Locate the cell with the specified text and output its (X, Y) center coordinate. 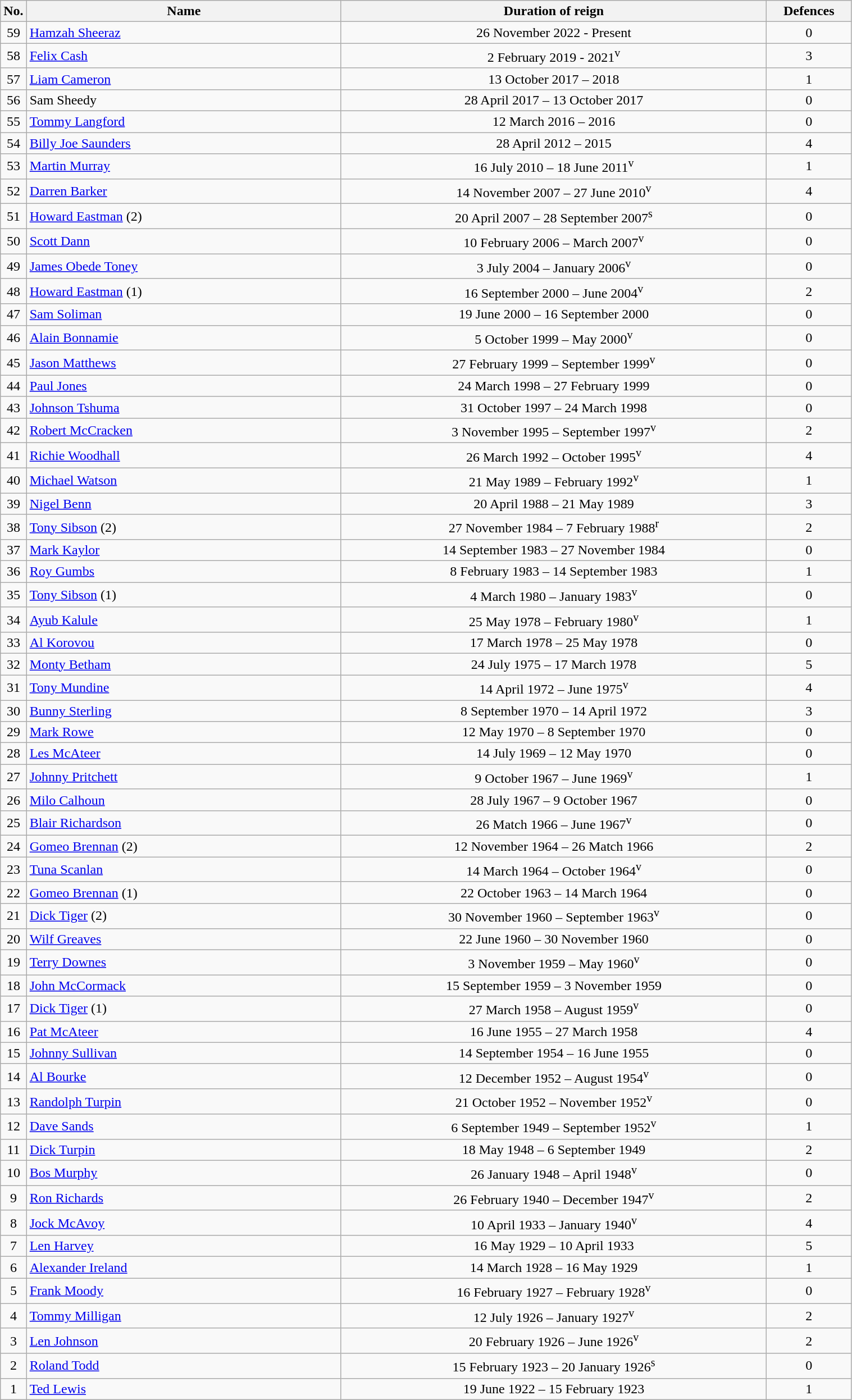
8 (13, 1223)
Dick Turpin (184, 1150)
41 (13, 456)
7 (13, 1246)
Defences (809, 11)
6 (13, 1267)
14 September 1954 – 16 June 1955 (554, 1053)
52 (13, 191)
26 March 1992 – October 1995v (554, 456)
20 February 1926 – June 1926v (554, 1341)
32 (13, 664)
9 October 1967 – June 1969v (554, 777)
12 July 1926 – January 1927v (554, 1316)
Dick Tiger (2) (184, 916)
Paul Jones (184, 386)
Roy Gumbs (184, 572)
Billy Joe Saunders (184, 143)
26 Match 1966 – June 1967v (554, 823)
Monty Betham (184, 664)
20 April 2007 – 28 September 2007s (554, 217)
Sam Soliman (184, 314)
34 (13, 620)
15 (13, 1053)
Robert McCracken (184, 430)
57 (13, 79)
8 February 1983 – 14 September 1983 (554, 572)
16 (13, 1032)
16 June 1955 – 27 March 1958 (554, 1032)
15 September 1959 – 3 November 1959 (554, 986)
29 (13, 732)
Johnson Tshuma (184, 407)
54 (13, 143)
25 (13, 823)
10 April 1933 – January 1940v (554, 1223)
9 (13, 1198)
46 (13, 338)
14 July 1969 – 12 May 1970 (554, 754)
28 April 2012 – 2015 (554, 143)
Tuna Scanlan (184, 869)
Frank Moody (184, 1290)
45 (13, 363)
25 May 1978 – February 1980v (554, 620)
Len Johnson (184, 1341)
Darren Barker (184, 191)
14 September 1983 – 27 November 1984 (554, 550)
Ron Richards (184, 1198)
26 January 1948 – April 1948v (554, 1173)
Jock McAvoy (184, 1223)
14 March 1964 – October 1964v (554, 869)
24 March 1998 – 27 February 1999 (554, 386)
Liam Cameron (184, 79)
39 (13, 504)
John McCormack (184, 986)
Al Bourke (184, 1076)
Johnny Sullivan (184, 1053)
16 September 2000 – June 2004v (554, 291)
53 (13, 166)
21 May 1989 – February 1992v (554, 481)
13 (13, 1102)
51 (13, 217)
16 May 1929 – 10 April 1933 (554, 1246)
Duration of reign (554, 11)
Martin Murray (184, 166)
Gomeo Brennan (2) (184, 846)
Len Harvey (184, 1246)
10 (13, 1173)
11 (13, 1150)
Jason Matthews (184, 363)
Sam Sheedy (184, 100)
Dave Sands (184, 1127)
55 (13, 122)
Alain Bonnamie (184, 338)
Les McAteer (184, 754)
17 (13, 1009)
30 November 1960 – September 1963v (554, 916)
47 (13, 314)
28 (13, 754)
Milo Calhoun (184, 800)
Howard Eastman (2) (184, 217)
Tommy Milligan (184, 1316)
22 October 1963 – 14 March 1964 (554, 892)
10 February 2006 – March 2007v (554, 241)
15 February 1923 – 20 January 1926s (554, 1366)
18 (13, 986)
16 July 2010 – 18 June 2011v (554, 166)
3 November 1959 – May 1960v (554, 963)
58 (13, 56)
Bos Murphy (184, 1173)
Richie Woodhall (184, 456)
12 (13, 1127)
Blair Richardson (184, 823)
38 (13, 527)
Dick Tiger (1) (184, 1009)
Tommy Langford (184, 122)
Al Korovou (184, 643)
49 (13, 266)
30 (13, 710)
31 October 1997 – 24 March 1998 (554, 407)
56 (13, 100)
Johnny Pritchett (184, 777)
6 September 1949 – September 1952v (554, 1127)
Tony Sibson (2) (184, 527)
12 November 1964 – 26 Match 1966 (554, 846)
Wilf Greaves (184, 939)
Howard Eastman (1) (184, 291)
14 April 1972 – June 1975v (554, 687)
40 (13, 481)
20 April 1988 – 21 May 1989 (554, 504)
21 (13, 916)
8 September 1970 – 14 April 1972 (554, 710)
No. (13, 11)
21 October 1952 – November 1952v (554, 1102)
14 (13, 1076)
Tony Mundine (184, 687)
Hamzah Sheeraz (184, 33)
Alexander Ireland (184, 1267)
27 February 1999 – September 1999v (554, 363)
4 March 1980 – January 1983v (554, 595)
5 October 1999 – May 2000v (554, 338)
26 November 2022 - Present (554, 33)
27 (13, 777)
Randolph Turpin (184, 1102)
Tony Sibson (1) (184, 595)
27 November 1984 – 7 February 1988r (554, 527)
19 (13, 963)
3 July 2004 – January 2006v (554, 266)
13 October 2017 – 2018 (554, 79)
Name (184, 11)
Scott Dann (184, 241)
Bunny Sterling (184, 710)
33 (13, 643)
35 (13, 595)
37 (13, 550)
12 May 1970 – 8 September 1970 (554, 732)
17 March 1978 – 25 May 1978 (554, 643)
Mark Rowe (184, 732)
22 June 1960 – 30 November 1960 (554, 939)
50 (13, 241)
26 February 1940 – December 1947v (554, 1198)
28 July 1967 – 9 October 1967 (554, 800)
2 February 2019 - 2021v (554, 56)
19 June 1922 – 15 February 1923 (554, 1389)
Gomeo Brennan (1) (184, 892)
Roland Todd (184, 1366)
Ted Lewis (184, 1389)
Mark Kaylor (184, 550)
24 July 1975 – 17 March 1978 (554, 664)
Ayub Kalule (184, 620)
12 March 2016 – 2016 (554, 122)
Pat McAteer (184, 1032)
3 November 1995 – September 1997v (554, 430)
27 March 1958 – August 1959v (554, 1009)
42 (13, 430)
43 (13, 407)
James Obede Toney (184, 266)
Nigel Benn (184, 504)
22 (13, 892)
12 December 1952 – August 1954v (554, 1076)
59 (13, 33)
Michael Watson (184, 481)
16 February 1927 – February 1928v (554, 1290)
28 April 2017 – 13 October 2017 (554, 100)
Terry Downes (184, 963)
24 (13, 846)
36 (13, 572)
31 (13, 687)
18 May 1948 – 6 September 1949 (554, 1150)
14 March 1928 – 16 May 1929 (554, 1267)
Felix Cash (184, 56)
48 (13, 291)
23 (13, 869)
19 June 2000 – 16 September 2000 (554, 314)
14 November 2007 – 27 June 2010v (554, 191)
20 (13, 939)
26 (13, 800)
44 (13, 386)
